From the cell containing the given text, extract its center point as [X, Y] coordinate. 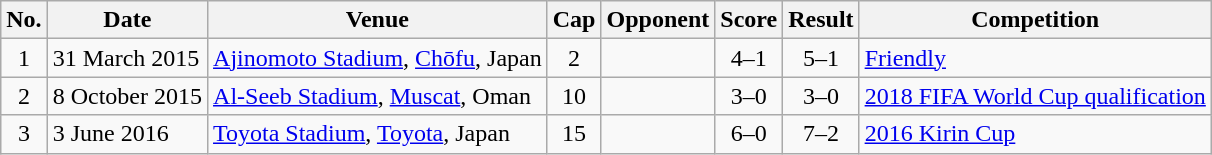
Competition [1035, 20]
Opponent [658, 20]
Score [749, 20]
6–0 [749, 134]
Toyota Stadium, Toyota, Japan [378, 134]
Result [821, 20]
10 [574, 96]
7–2 [821, 134]
3 June 2016 [127, 134]
Date [127, 20]
No. [24, 20]
8 October 2015 [127, 96]
Friendly [1035, 58]
2016 Kirin Cup [1035, 134]
31 March 2015 [127, 58]
1 [24, 58]
15 [574, 134]
Al-Seeb Stadium, Muscat, Oman [378, 96]
Venue [378, 20]
Ajinomoto Stadium, Chōfu, Japan [378, 58]
2018 FIFA World Cup qualification [1035, 96]
4–1 [749, 58]
3 [24, 134]
5–1 [821, 58]
Cap [574, 20]
